Identify which cell holds the provided text, then report its (X, Y) central coordinate. 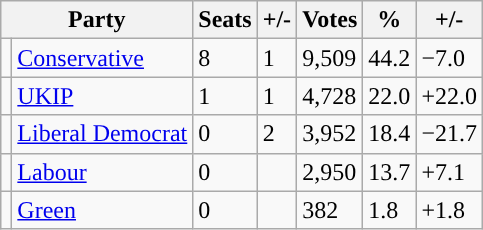
22.0 (390, 96)
1.8 (390, 210)
Party (97, 20)
Green (102, 210)
Liberal Democrat (102, 134)
+7.1 (450, 172)
−7.0 (450, 58)
4,728 (330, 96)
2 (276, 134)
UKIP (102, 96)
% (390, 20)
Labour (102, 172)
18.4 (390, 134)
8 (225, 58)
44.2 (390, 58)
Conservative (102, 58)
+22.0 (450, 96)
13.7 (390, 172)
382 (330, 210)
9,509 (330, 58)
−21.7 (450, 134)
3,952 (330, 134)
+1.8 (450, 210)
2,950 (330, 172)
Seats (225, 20)
Votes (330, 20)
